Find where the given text appears and provide that cell's center as (x, y) coordinate. 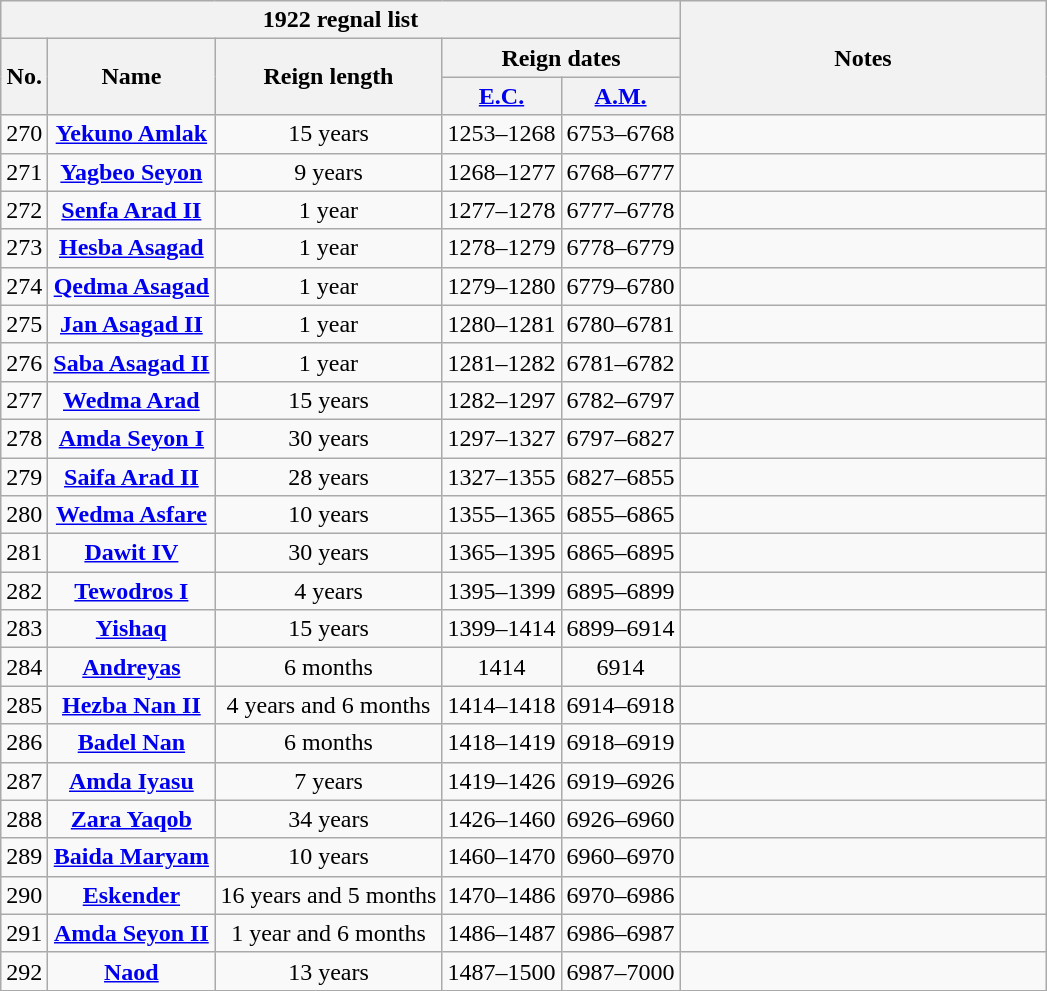
Reign length (328, 77)
Badel Nan (132, 743)
6960–6970 (620, 857)
6919–6926 (620, 781)
1487–1500 (502, 971)
Yishaq (132, 629)
Naod (132, 971)
1426–1460 (502, 819)
Jan Asagad II (132, 324)
Yagbeo Seyon (132, 172)
4 years and 6 months (328, 705)
276 (24, 362)
6780–6781 (620, 324)
13 years (328, 971)
277 (24, 400)
Saifa Arad II (132, 477)
273 (24, 248)
Amda Iyasu (132, 781)
1395–1399 (502, 591)
6970–6986 (620, 895)
6779–6780 (620, 286)
9 years (328, 172)
Reign dates (561, 58)
1414–1418 (502, 705)
1414 (502, 667)
285 (24, 705)
289 (24, 857)
6797–6827 (620, 438)
275 (24, 324)
1277–1278 (502, 210)
1470–1486 (502, 895)
271 (24, 172)
Andreyas (132, 667)
Dawit IV (132, 553)
Qedma Asagad (132, 286)
Senfa Arad II (132, 210)
1327–1355 (502, 477)
6986–6987 (620, 933)
278 (24, 438)
270 (24, 134)
1282–1297 (502, 400)
274 (24, 286)
1281–1282 (502, 362)
6918–6919 (620, 743)
1399–1414 (502, 629)
1278–1279 (502, 248)
Hezba Nan II (132, 705)
Name (132, 77)
1418–1419 (502, 743)
6827–6855 (620, 477)
6865–6895 (620, 553)
280 (24, 515)
1419–1426 (502, 781)
6781–6782 (620, 362)
6926–6960 (620, 819)
1365–1395 (502, 553)
279 (24, 477)
7 years (328, 781)
6987–7000 (620, 971)
6777–6778 (620, 210)
6914 (620, 667)
Amda Seyon I (132, 438)
6914–6918 (620, 705)
Tewodros I (132, 591)
281 (24, 553)
E.C. (502, 96)
Baida Maryam (132, 857)
1253–1268 (502, 134)
290 (24, 895)
1460–1470 (502, 857)
6855–6865 (620, 515)
Amda Seyon II (132, 933)
291 (24, 933)
1355–1365 (502, 515)
Yekuno Amlak (132, 134)
A.M. (620, 96)
28 years (328, 477)
287 (24, 781)
292 (24, 971)
34 years (328, 819)
283 (24, 629)
1 year and 6 months (328, 933)
6753–6768 (620, 134)
288 (24, 819)
Eskender (132, 895)
4 years (328, 591)
6895–6899 (620, 591)
1268–1277 (502, 172)
286 (24, 743)
No. (24, 77)
6782–6797 (620, 400)
272 (24, 210)
Zara Yaqob (132, 819)
1922 regnal list (340, 20)
1297–1327 (502, 438)
1280–1281 (502, 324)
16 years and 5 months (328, 895)
Notes (863, 58)
6778–6779 (620, 248)
282 (24, 591)
6768–6777 (620, 172)
Hesba Asagad (132, 248)
1486–1487 (502, 933)
Wedma Arad (132, 400)
Saba Asagad II (132, 362)
Wedma Asfare (132, 515)
284 (24, 667)
6899–6914 (620, 629)
1279–1280 (502, 286)
